Provide the (X, Y) coordinate of the cell's center where the given text is located.  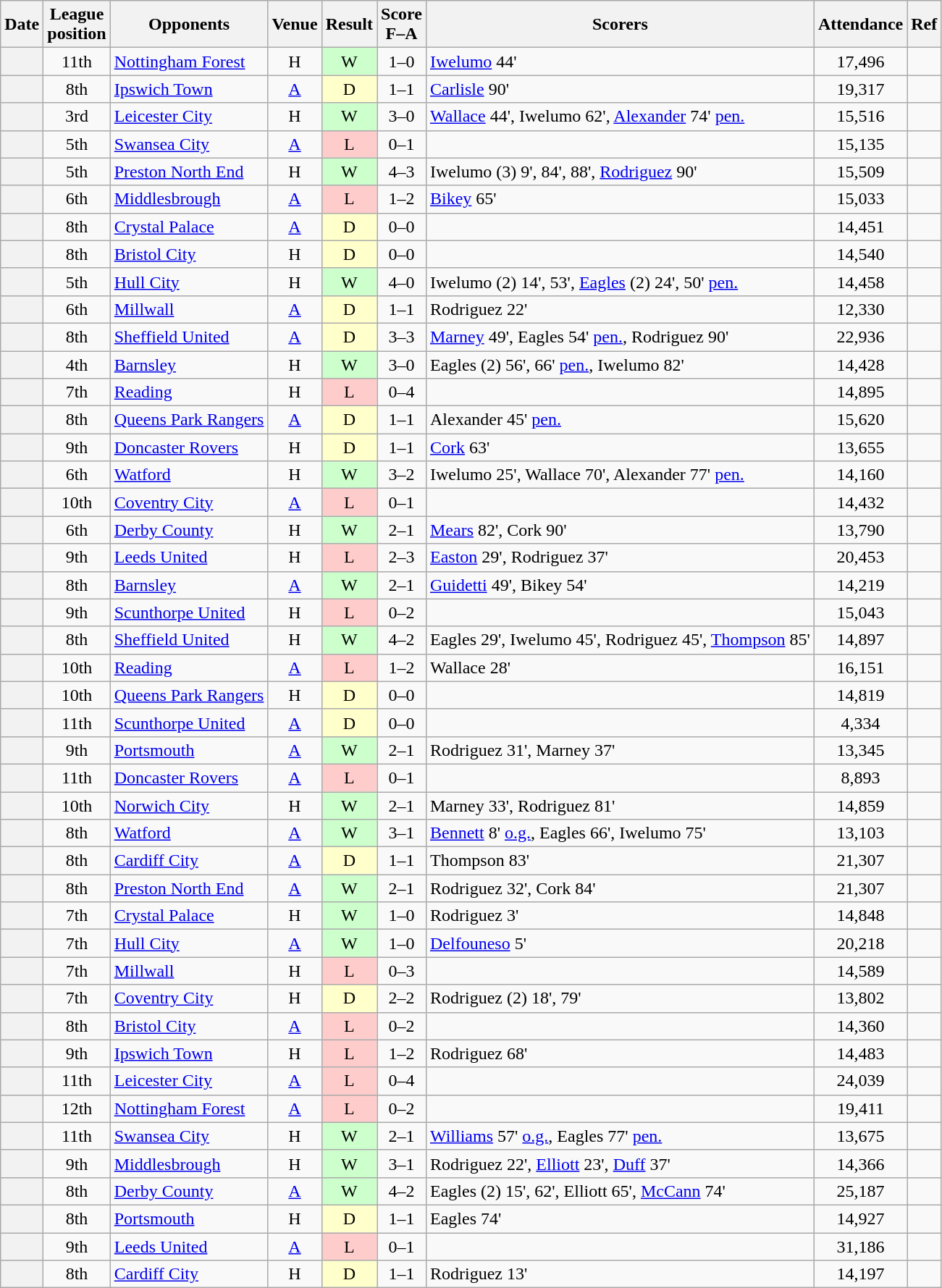
Thompson 83' (620, 861)
Alexander 45' pen. (620, 420)
14,366 (860, 1163)
14,927 (860, 1218)
15,033 (860, 199)
14,432 (860, 502)
12th (77, 1108)
15,516 (860, 117)
14,589 (860, 971)
13,655 (860, 447)
Rodriguez 3' (620, 916)
Venue (295, 25)
15,135 (860, 144)
2–3 (402, 557)
0–3 (402, 971)
15,043 (860, 613)
Date (22, 25)
Eagles (2) 15', 62', Elliott 65', McCann 74' (620, 1191)
Scorers (620, 25)
13,802 (860, 998)
Ref (924, 25)
Easton 29', Rodriguez 37' (620, 557)
15,620 (860, 420)
19,411 (860, 1108)
14,160 (860, 475)
3–3 (402, 337)
19,317 (860, 89)
14,219 (860, 585)
4th (77, 364)
14,428 (860, 364)
Iwelumo (3) 9', 84', 88', Rodriguez 90' (620, 172)
Iwelumo (2) 14', 53', Eagles (2) 24', 50' pen. (620, 282)
Bikey 65' (620, 199)
14,848 (860, 916)
15,509 (860, 172)
Marney 33', Rodriguez 81' (620, 806)
4–0 (402, 282)
13,790 (860, 530)
24,039 (860, 1081)
Iwelumo 25', Wallace 70', Alexander 77' pen. (620, 475)
Iwelumo 44' (620, 62)
25,187 (860, 1191)
Rodriguez 31', Marney 37' (620, 750)
14,895 (860, 392)
Williams 57' o.g., Eagles 77' pen. (620, 1136)
13,103 (860, 833)
4,334 (860, 723)
14,360 (860, 1026)
14,451 (860, 227)
2–2 (402, 998)
16,151 (860, 668)
Wallace 44', Iwelumo 62', Alexander 74' pen. (620, 117)
13,675 (860, 1136)
Mears 82', Cork 90' (620, 530)
20,453 (860, 557)
13,345 (860, 750)
Rodriguez (2) 18', 79' (620, 998)
Eagles (2) 56', 66' pen., Iwelumo 82' (620, 364)
17,496 (860, 62)
Cork 63' (620, 447)
14,859 (860, 806)
Eagles 74' (620, 1218)
Guidetti 49', Bikey 54' (620, 585)
3rd (77, 117)
14,458 (860, 282)
Opponents (189, 25)
Bennett 8' o.g., Eagles 66', Iwelumo 75' (620, 833)
4–3 (402, 172)
Carlisle 90' (620, 89)
Delfouneso 5' (620, 943)
Wallace 28' (620, 668)
Rodriguez 13' (620, 1274)
14,197 (860, 1274)
20,218 (860, 943)
14,483 (860, 1053)
8,893 (860, 778)
ScoreF–A (402, 25)
14,897 (860, 640)
31,186 (860, 1246)
12,330 (860, 309)
Marney 49', Eagles 54' pen., Rodriguez 90' (620, 337)
3–2 (402, 475)
Rodriguez 32', Cork 84' (620, 888)
Rodriguez 68' (620, 1053)
Norwich City (189, 806)
Eagles 29', Iwelumo 45', Rodriguez 45', Thompson 85' (620, 640)
Result (349, 25)
Leagueposition (77, 25)
22,936 (860, 337)
Rodriguez 22', Elliott 23', Duff 37' (620, 1163)
14,819 (860, 695)
Attendance (860, 25)
Rodriguez 22' (620, 309)
14,540 (860, 254)
